Determine the (x, y) coordinate at the center of the cell enclosing the given text.  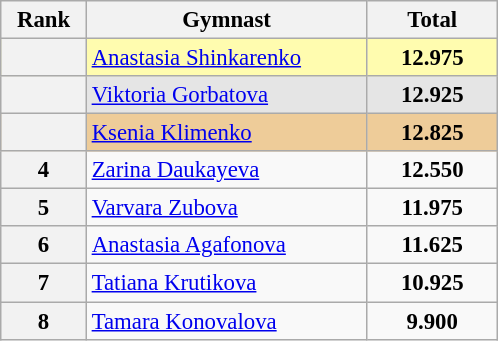
12.825 (432, 133)
11.625 (432, 245)
9.900 (432, 321)
Zarina Daukayeva (226, 170)
10.925 (432, 283)
Tatiana Krutikova (226, 283)
4 (44, 170)
12.925 (432, 95)
12.975 (432, 58)
Gymnast (226, 20)
Total (432, 20)
7 (44, 283)
Viktoria Gorbatova (226, 95)
6 (44, 245)
11.975 (432, 208)
5 (44, 208)
Ksenia Klimenko (226, 133)
Tamara Konovalova (226, 321)
Anastasia Shinkarenko (226, 58)
8 (44, 321)
12.550 (432, 170)
Varvara Zubova (226, 208)
Rank (44, 20)
Anastasia Agafonova (226, 245)
